Output the [x, y] coordinate of the center of the cell containing the given text.  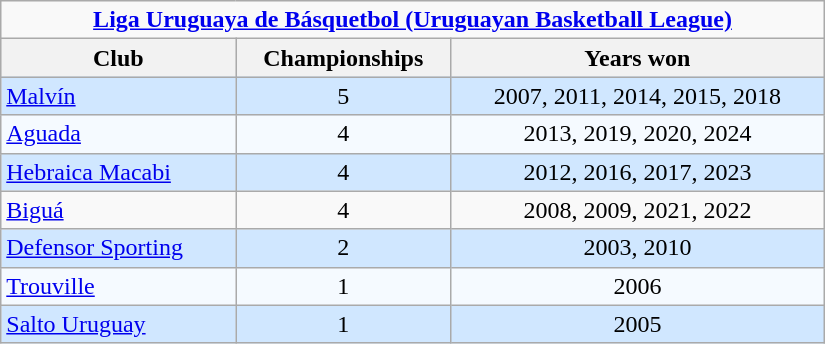
Aguada [118, 134]
Biguá [118, 210]
2005 [638, 324]
2006 [638, 286]
2007, 2011, 2014, 2015, 2018 [638, 96]
2013, 2019, 2020, 2024 [638, 134]
2003, 2010 [638, 248]
5 [343, 96]
Years won [638, 58]
Liga Uruguaya de Básquetbol (Uruguayan Basketball League) [413, 20]
Defensor Sporting [118, 248]
Malvín [118, 96]
2 [343, 248]
Hebraica Macabi [118, 172]
Championships [343, 58]
Club [118, 58]
Trouville [118, 286]
Salto Uruguay [118, 324]
2012, 2016, 2017, 2023 [638, 172]
2008, 2009, 2021, 2022 [638, 210]
